Extract the [X, Y] coordinate from the center of the cell holding the provided text.  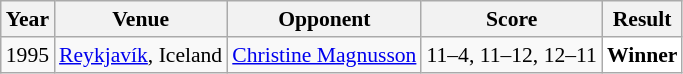
Opponent [324, 19]
Result [642, 19]
Christine Magnusson [324, 55]
Year [28, 19]
Venue [140, 19]
11–4, 11–12, 12–11 [511, 55]
Winner [642, 55]
Reykjavík, Iceland [140, 55]
1995 [28, 55]
Score [511, 19]
